Locate the cell with the specified text and output its [x, y] center coordinate. 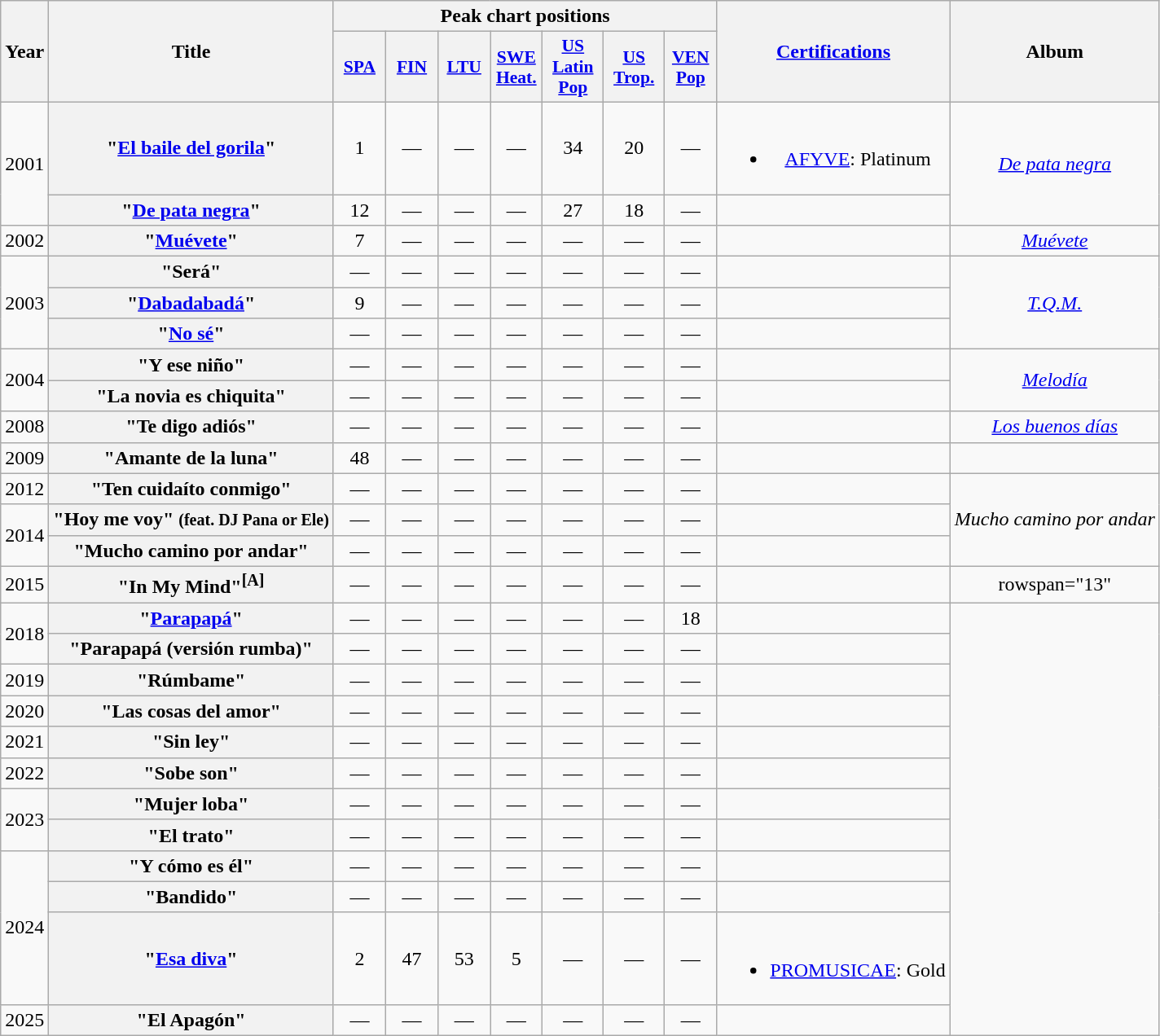
2024 [24, 927]
12 [359, 209]
"In My Mind"[A] [191, 585]
"La novia es chiquita" [191, 396]
"Parapapá" [191, 618]
"Hoy me voy" (feat. DJ Pana or Ele) [191, 520]
"El baile del gorila" [191, 148]
"Parapapá (versión rumba)" [191, 649]
2021 [24, 742]
"Sobe son" [191, 773]
SPA [359, 67]
2014 [24, 535]
De pata negra [1054, 163]
2008 [24, 427]
"Esa diva" [191, 958]
2012 [24, 489]
2015 [24, 585]
"No sé" [191, 334]
"Ten cuidaíto conmigo" [191, 489]
53 [464, 958]
47 [411, 958]
Muévete [1054, 241]
7 [359, 241]
"Muévete" [191, 241]
2001 [24, 163]
"El Apagón" [191, 1020]
2023 [24, 819]
T.Q.M. [1054, 303]
"Amante de la luna" [191, 458]
Los buenos días [1054, 427]
2025 [24, 1020]
"Mujer loba" [191, 804]
"Bandido" [191, 897]
1 [359, 148]
"De pata negra" [191, 209]
2018 [24, 634]
2002 [24, 241]
34 [573, 148]
Mucho camino por andar [1054, 520]
2019 [24, 680]
9 [359, 303]
VEN Pop [691, 67]
rowspan="13" [1054, 585]
Album [1054, 52]
"Las cosas del amor" [191, 711]
27 [573, 209]
"Y ese niño" [191, 365]
USTrop. [634, 67]
"Mucho camino por andar" [191, 551]
Peak chart positions [525, 16]
2004 [24, 380]
48 [359, 458]
Melodía [1054, 380]
"El trato" [191, 835]
5 [516, 958]
2009 [24, 458]
LTU [464, 67]
FIN [411, 67]
"Y cómo es él" [191, 866]
Certifications [833, 52]
PROMUSICAE: Gold [833, 958]
SWEHeat. [516, 67]
2022 [24, 773]
2 [359, 958]
Title [191, 52]
USLatinPop [573, 67]
Year [24, 52]
"Dabadabadá" [191, 303]
2003 [24, 303]
"Te digo adiós" [191, 427]
AFYVE: Platinum [833, 148]
20 [634, 148]
"Será" [191, 272]
"Rúmbame" [191, 680]
"Sin ley" [191, 742]
2020 [24, 711]
